Provide the (X, Y) coordinate of the cell's center where the given text is located.  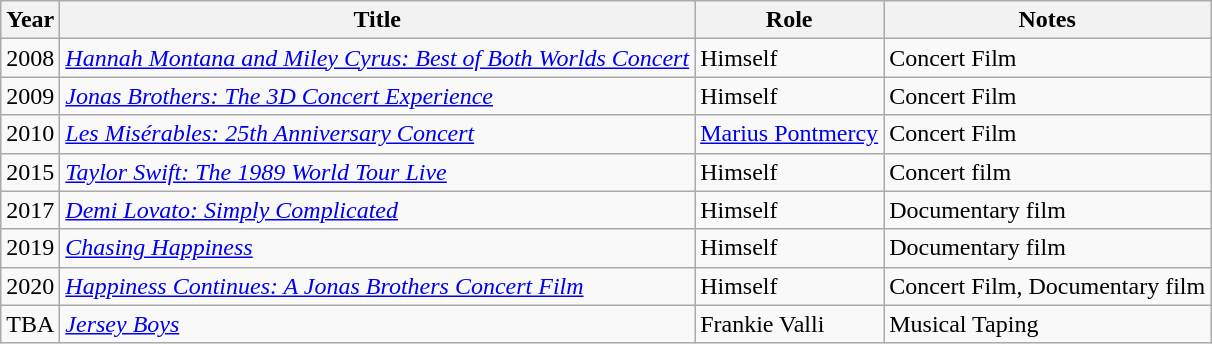
Les Misérables: 25th Anniversary Concert (378, 134)
2010 (30, 134)
Happiness Continues: A Jonas Brothers Concert Film (378, 286)
Year (30, 20)
Concert film (1048, 172)
2020 (30, 286)
2017 (30, 210)
Frankie Valli (790, 324)
Notes (1048, 20)
Chasing Happiness (378, 248)
Hannah Montana and Miley Cyrus: Best of Both Worlds Concert (378, 58)
TBA (30, 324)
2015 (30, 172)
Jonas Brothers: The 3D Concert Experience (378, 96)
Taylor Swift: The 1989 World Tour Live (378, 172)
Musical Taping (1048, 324)
Role (790, 20)
Concert Film, Documentary film (1048, 286)
2009 (30, 96)
Demi Lovato: Simply Complicated (378, 210)
Marius Pontmercy (790, 134)
Title (378, 20)
2008 (30, 58)
Jersey Boys (378, 324)
2019 (30, 248)
